Scan for the cell matching the given text and deliver its (x, y) coordinate at center. 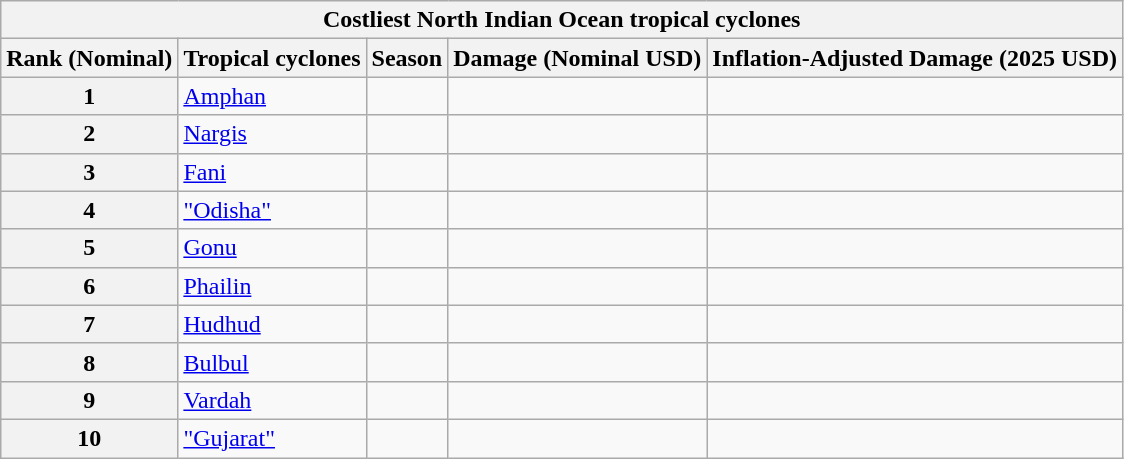
Amphan (272, 96)
7 (90, 324)
8 (90, 362)
5 (90, 248)
Tropical cyclones (272, 58)
Damage (Nominal USD) (578, 58)
10 (90, 438)
"Gujarat" (272, 438)
4 (90, 210)
Season (407, 58)
Inflation-Adjusted Damage (2025 USD) (915, 58)
Vardah (272, 400)
Fani (272, 172)
6 (90, 286)
1 (90, 96)
Costliest North Indian Ocean tropical cyclones (562, 20)
Rank (Nominal) (90, 58)
9 (90, 400)
Nargis (272, 134)
"Odisha" (272, 210)
Gonu (272, 248)
2 (90, 134)
Bulbul (272, 362)
Hudhud (272, 324)
Phailin (272, 286)
3 (90, 172)
